From the cell containing the given text, extract its center point as [X, Y] coordinate. 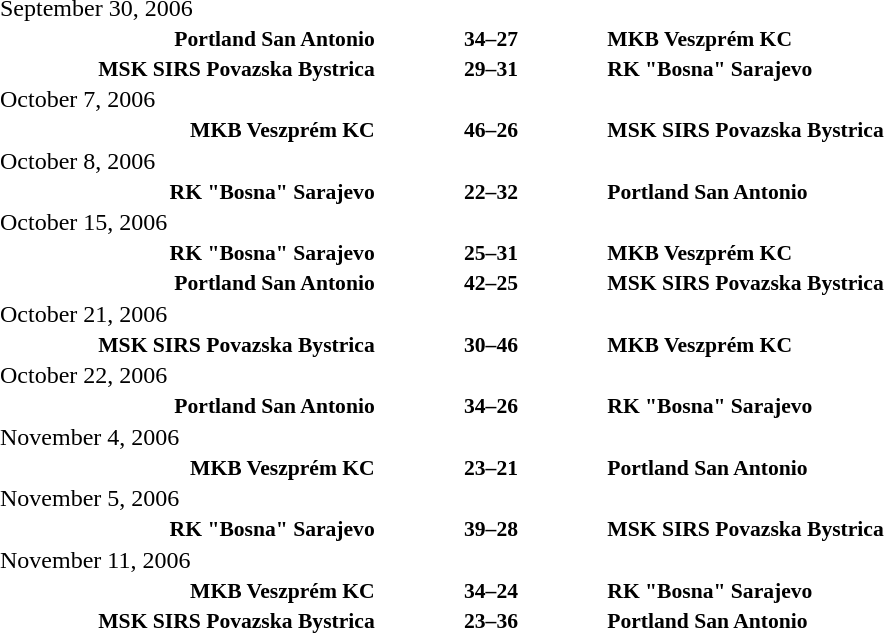
29–31 [492, 68]
39–28 [492, 529]
34–27 [492, 38]
34–24 [492, 590]
25–31 [492, 253]
42–25 [492, 283]
30–46 [492, 344]
46–26 [492, 130]
22–32 [492, 192]
23–21 [492, 468]
34–26 [492, 406]
